Extract the [x, y] coordinate from the center of the cell holding the provided text.  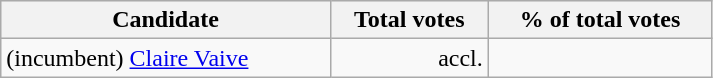
accl. [409, 58]
% of total votes [600, 20]
Candidate [166, 20]
Total votes [409, 20]
(incumbent) Claire Vaive [166, 58]
